Search for the cell housing the specified text and yield its (x, y) center coordinate. 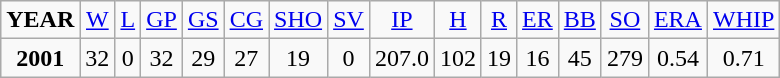
16 (538, 58)
27 (246, 58)
YEAR (40, 20)
ER (538, 20)
2001 (40, 58)
207.0 (402, 58)
GS (203, 20)
29 (203, 58)
BB (580, 20)
ERA (678, 20)
SHO (298, 20)
0.54 (678, 58)
R (498, 20)
279 (624, 58)
SV (349, 20)
45 (580, 58)
IP (402, 20)
102 (458, 58)
H (458, 20)
WHIP (743, 20)
0.71 (743, 58)
L (128, 20)
SO (624, 20)
CG (246, 20)
W (98, 20)
GP (162, 20)
